Return the [X, Y] coordinate for the center point of the cell that contains the specified text.  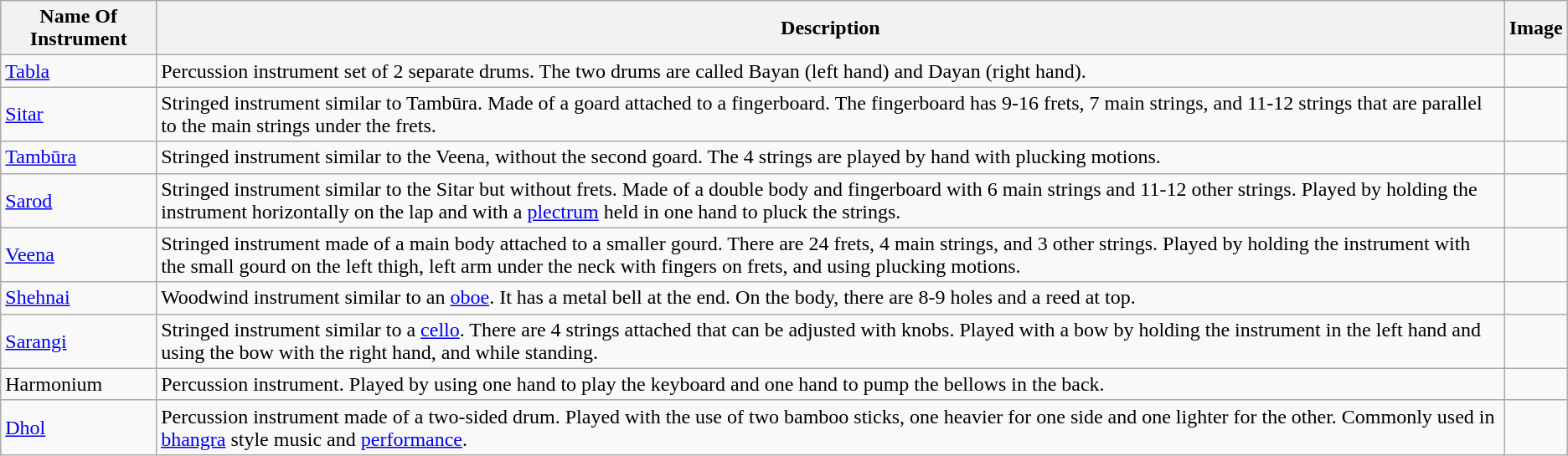
Harmonium [79, 384]
Percussion instrument set of 2 separate drums. The two drums are called Bayan (left hand) and Dayan (right hand). [831, 71]
Dhol [79, 427]
Tambūra [79, 157]
Veena [79, 254]
Sitar [79, 114]
Shehnai [79, 298]
Stringed instrument similar to the Veena, without the second goard. The 4 strings are played by hand with plucking motions. [831, 157]
Percussion instrument. Played by using one hand to play the keyboard and one hand to pump the bellows in the back. [831, 384]
Name Of Instrument [79, 28]
Sarod [79, 201]
Tabla [79, 71]
Image [1536, 28]
Description [831, 28]
Sarangi [79, 341]
Woodwind instrument similar to an oboe. It has a metal bell at the end. On the body, there are 8-9 holes and a reed at top. [831, 298]
